Find where the given text appears and provide that cell's center as [X, Y] coordinate. 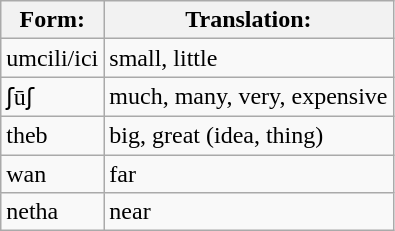
Translation: [248, 20]
far [248, 173]
netha [52, 212]
much, many, very, expensive [248, 97]
small, little [248, 58]
umcili/ici [52, 58]
Form: [52, 20]
big, great (idea, thing) [248, 135]
ʃūʃ [52, 97]
near [248, 212]
theb [52, 135]
wan [52, 173]
